Extract the [x, y] coordinate from the center of the cell holding the provided text.  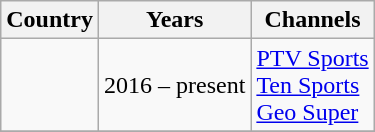
PTV Sports Ten Sports Geo Super [312, 85]
Channels [312, 20]
2016 – present [174, 85]
Country [50, 20]
Years [174, 20]
